Capture the cell that displays the provided text and extract its (X, Y) central coordinate. 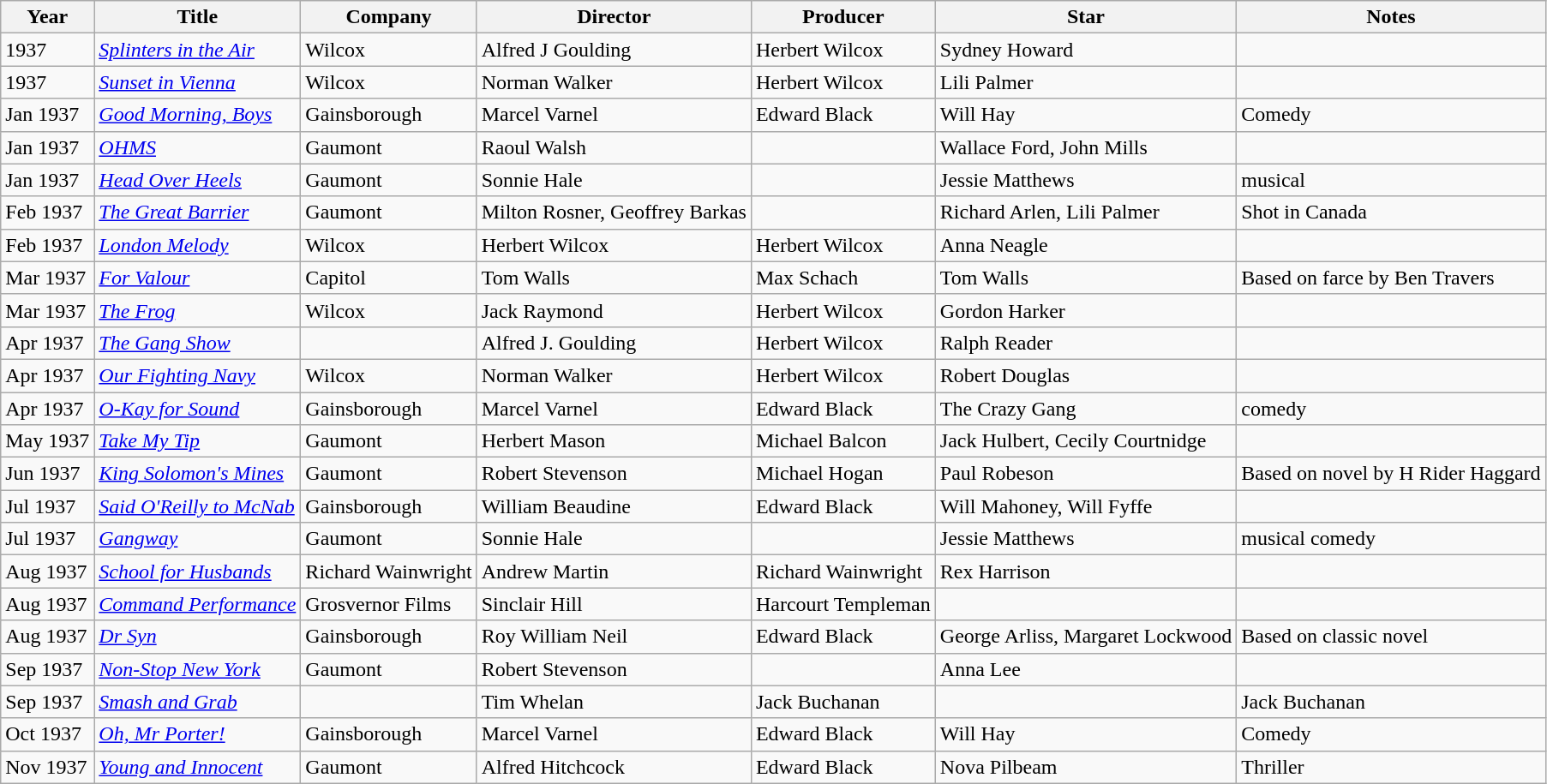
Roy William Neil (614, 637)
Title (197, 17)
Alfred Hitchcock (614, 767)
Said O'Reilly to McNab (197, 506)
musical comedy (1391, 539)
Producer (843, 17)
Grosvernor Films (389, 604)
Based on farce by Ben Travers (1391, 278)
OHMS (197, 147)
Max Schach (843, 278)
Harcourt Templeman (843, 604)
Jun 1937 (48, 474)
Non-Stop New York (197, 669)
King Solomon's Mines (197, 474)
London Melody (197, 245)
Director (614, 17)
Young and Innocent (197, 767)
Sydney Howard (1085, 50)
Gangway (197, 539)
Shot in Canada (1391, 212)
Nova Pilbeam (1085, 767)
May 1937 (48, 441)
O-Kay for Sound (197, 409)
Head Over Heels (197, 180)
Smash and Grab (197, 702)
Will Mahoney, Will Fyffe (1085, 506)
Wallace Ford, John Mills (1085, 147)
William Beaudine (614, 506)
Command Performance (197, 604)
The Crazy Gang (1085, 409)
For Valour (197, 278)
Sunset in Vienna (197, 82)
Lili Palmer (1085, 82)
Dr Syn (197, 637)
George Arliss, Margaret Lockwood (1085, 637)
Alfred J Goulding (614, 50)
Michael Balcon (843, 441)
Jack Hulbert, Cecily Courtnidge (1085, 441)
Splinters in the Air (197, 50)
Star (1085, 17)
Paul Robeson (1085, 474)
Milton Rosner, Geoffrey Barkas (614, 212)
The Great Barrier (197, 212)
Gordon Harker (1085, 310)
Herbert Mason (614, 441)
comedy (1391, 409)
Thriller (1391, 767)
The Frog (197, 310)
Based on novel by H Rider Haggard (1391, 474)
Capitol (389, 278)
Alfred J. Goulding (614, 343)
School for Husbands (197, 572)
Robert Douglas (1085, 375)
Michael Hogan (843, 474)
musical (1391, 180)
Company (389, 17)
Nov 1937 (48, 767)
Notes (1391, 17)
Oct 1937 (48, 734)
The Gang Show (197, 343)
Richard Arlen, Lili Palmer (1085, 212)
Good Morning, Boys (197, 115)
Take My Tip (197, 441)
Andrew Martin (614, 572)
Anna Lee (1085, 669)
Jack Raymond (614, 310)
Year (48, 17)
Based on classic novel (1391, 637)
Anna Neagle (1085, 245)
Ralph Reader (1085, 343)
Oh, Mr Porter! (197, 734)
Raoul Walsh (614, 147)
Rex Harrison (1085, 572)
Our Fighting Navy (197, 375)
Tim Whelan (614, 702)
Sinclair Hill (614, 604)
